Return [x, y] of the center of cell containing provided text 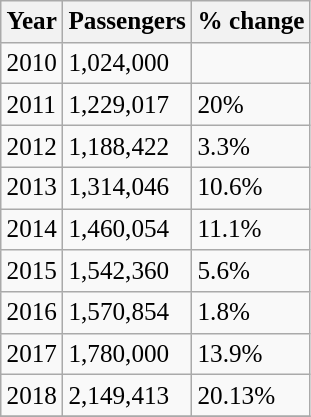
5.6% [252, 271]
1,780,000 [128, 354]
20.13% [252, 396]
1.8% [252, 313]
1,229,017 [128, 105]
1,570,854 [128, 313]
11.1% [252, 229]
1,314,046 [128, 188]
1,024,000 [128, 63]
2016 [32, 313]
2011 [32, 105]
Year [32, 22]
% change [252, 22]
2013 [32, 188]
2,149,413 [128, 396]
1,542,360 [128, 271]
2012 [32, 146]
2017 [32, 354]
13.9% [252, 354]
10.6% [252, 188]
2014 [32, 229]
2018 [32, 396]
1,460,054 [128, 229]
Passengers [128, 22]
20% [252, 105]
2015 [32, 271]
1,188,422 [128, 146]
2010 [32, 63]
3.3% [252, 146]
